Return (X, Y) of the center of cell containing provided text 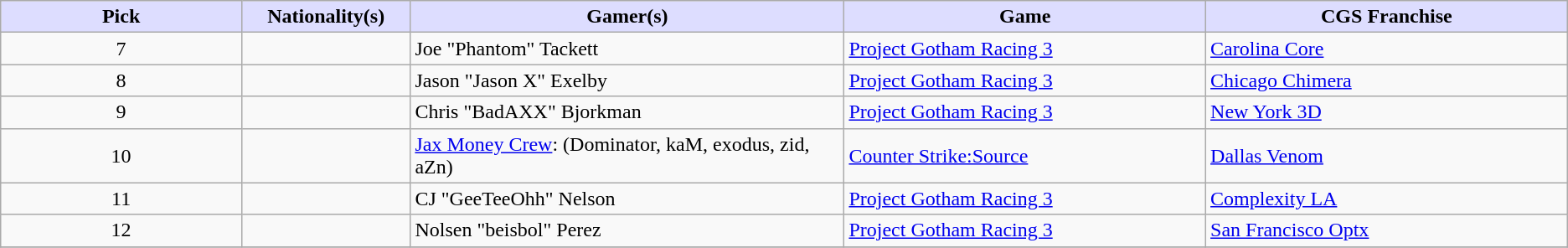
12 (121, 230)
San Francisco Optx (1387, 230)
11 (121, 199)
Jason "Jason X" Exelby (627, 80)
Game (1025, 17)
Chicago Chimera (1387, 80)
Carolina Core (1387, 49)
Dallas Venom (1387, 156)
9 (121, 112)
Complexity LA (1387, 199)
New York 3D (1387, 112)
8 (121, 80)
Counter Strike:Source (1025, 156)
7 (121, 49)
Chris "BadAXX" Bjorkman (627, 112)
10 (121, 156)
Nolsen "beisbol" Perez (627, 230)
Jax Money Crew: (Dominator, kaM, exodus, zid, aZn) (627, 156)
Gamer(s) (627, 17)
CGS Franchise (1387, 17)
Nationality(s) (325, 17)
Joe "Phantom" Tackett (627, 49)
Pick (121, 17)
CJ "GeeTeeOhh" Nelson (627, 199)
